Output the [x, y] coordinate of the center of the cell containing the given text.  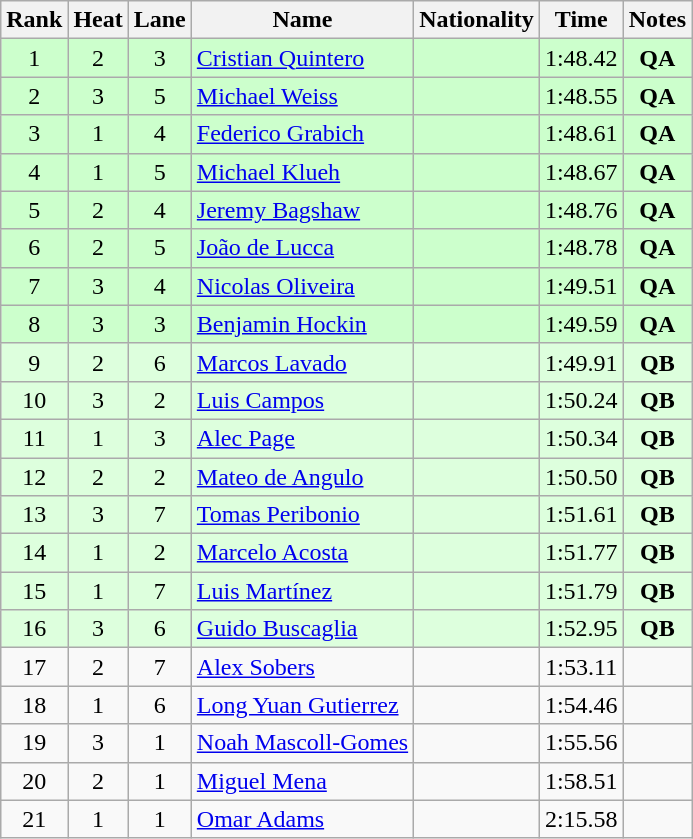
Lane [160, 20]
Marcelo Acosta [302, 553]
1:48.42 [581, 58]
1:51.61 [581, 515]
Federico Grabich [302, 134]
1:49.59 [581, 324]
12 [34, 477]
18 [34, 705]
Mateo de Angulo [302, 477]
Michael Klueh [302, 172]
1:51.77 [581, 553]
Luis Campos [302, 400]
1:55.56 [581, 743]
Tomas Peribonio [302, 515]
Benjamin Hockin [302, 324]
Miguel Mena [302, 781]
9 [34, 362]
1:48.67 [581, 172]
1:50.50 [581, 477]
Nicolas Oliveira [302, 286]
17 [34, 667]
1:48.76 [581, 210]
1:58.51 [581, 781]
10 [34, 400]
1:48.78 [581, 248]
Jeremy Bagshaw [302, 210]
Omar Adams [302, 819]
Rank [34, 20]
15 [34, 591]
Guido Buscaglia [302, 629]
Cristian Quintero [302, 58]
Long Yuan Gutierrez [302, 705]
19 [34, 743]
Name [302, 20]
1:54.46 [581, 705]
21 [34, 819]
13 [34, 515]
14 [34, 553]
16 [34, 629]
1:52.95 [581, 629]
11 [34, 438]
20 [34, 781]
Alec Page [302, 438]
Heat [98, 20]
1:49.51 [581, 286]
1:48.61 [581, 134]
Luis Martínez [302, 591]
1:49.91 [581, 362]
Nationality [477, 20]
Noah Mascoll-Gomes [302, 743]
Alex Sobers [302, 667]
1:50.24 [581, 400]
1:48.55 [581, 96]
Notes [657, 20]
2:15.58 [581, 819]
1:53.11 [581, 667]
1:51.79 [581, 591]
Michael Weiss [302, 96]
8 [34, 324]
João de Lucca [302, 248]
Time [581, 20]
Marcos Lavado [302, 362]
1:50.34 [581, 438]
